Provide the (X, Y) coordinate of the cell's center where the given text is located.  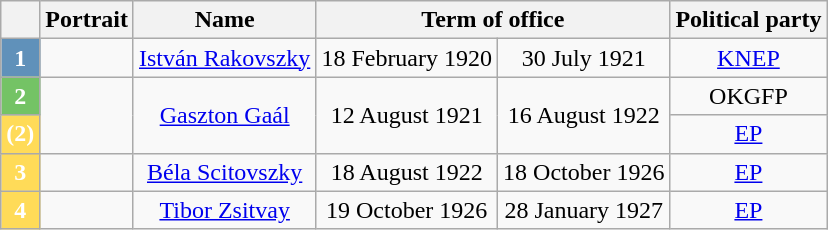
István Rakovszky (224, 58)
12 August 1921 (407, 115)
Tibor Zsitvay (224, 210)
4 (20, 210)
Béla Scitovszky (224, 172)
2 (20, 96)
1 (20, 58)
Gaszton Gaál (224, 115)
18 October 1926 (584, 172)
18 August 1922 (407, 172)
(2) (20, 134)
3 (20, 172)
28 January 1927 (584, 210)
Term of office (493, 20)
16 August 1922 (584, 115)
Portrait (87, 20)
30 July 1921 (584, 58)
KNEP (748, 58)
18 February 1920 (407, 58)
Political party (748, 20)
Name (224, 20)
OKGFP (748, 96)
19 October 1926 (407, 210)
